Provide the [X, Y] coordinate of the cell's center where the given text is located.  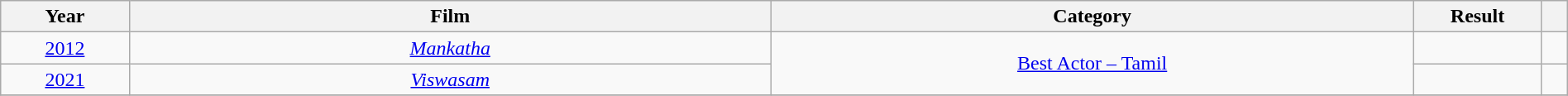
Film [450, 17]
Viswasam [450, 79]
Mankatha [450, 48]
Year [65, 17]
Best Actor – Tamil [1092, 64]
Category [1092, 17]
Result [1477, 17]
2021 [65, 79]
2012 [65, 48]
